Find where the given text appears and provide that cell's center as (x, y) coordinate. 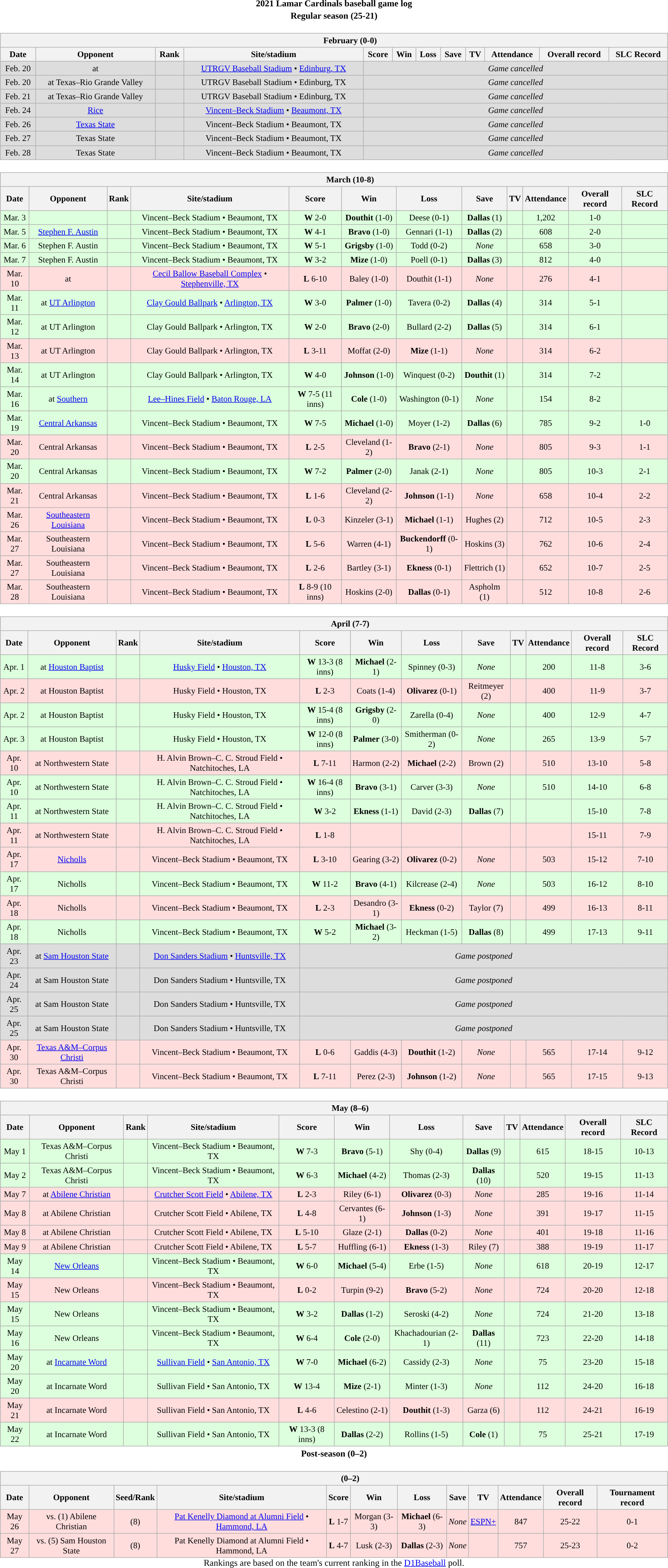
Aspholm (1) (485, 591)
2-2 (645, 495)
Feb. 24 (18, 110)
L 3-10 (325, 859)
W 6-3 (307, 1175)
Feb. 26 (18, 125)
25-21 (593, 1434)
Olivarez (0-3) (426, 1194)
Palmer (2-0) (369, 471)
March (10-8) (334, 179)
Palmer (3-0) (376, 739)
Baley (1-0) (369, 279)
Douthit (1-2) (432, 1052)
May 27 (15, 1546)
3-7 (645, 691)
May 26 (15, 1521)
12-17 (644, 1266)
17-15 (597, 1076)
Gennari (1-1) (429, 232)
W 4-1 (315, 232)
L 4-6 (307, 1410)
16-18 (644, 1386)
Olivarez (0-1) (432, 691)
Bravo (2-1) (429, 447)
Dallas (5) (485, 327)
10-5 (595, 520)
Moyer (1-2) (429, 423)
Lusk (2-3) (374, 1546)
Ekness (1-1) (376, 811)
Moffat (2-0) (369, 351)
25-22 (570, 1521)
Thomas (2-3) (426, 1175)
W 16-4 (8 inns) (325, 788)
11-8 (597, 667)
Michael (5-4) (362, 1266)
Poell (0-1) (429, 260)
7-9 (645, 835)
W 7-3 (307, 1151)
Deese (0-1) (429, 217)
Dallas (9) (484, 1151)
Dallas (2) (485, 232)
9-13 (645, 1076)
W 7-2 (315, 471)
Feb. 27 (18, 138)
23-20 (593, 1362)
Dallas (3) (485, 260)
May 14 (15, 1266)
Kilcrease (2-4) (432, 884)
Hoskins (2-0) (369, 591)
20-20 (593, 1289)
Shy (0-4) (426, 1151)
Coats (1-4) (376, 691)
L 6-10 (315, 279)
Ekness (1-3) (426, 1247)
4-0 (595, 260)
Mar. 16 (15, 399)
Johnson (1-3) (426, 1213)
7-8 (645, 811)
24-21 (593, 1410)
608 (546, 232)
Douthit (1) (485, 375)
391 (543, 1213)
15-10 (597, 811)
5-8 (645, 763)
Dallas (1-2) (362, 1314)
8-11 (645, 908)
Warren (4-1) (369, 544)
0-1 (632, 1521)
19-15 (593, 1175)
Michael (4-2) (362, 1175)
Bravo (4-1) (376, 884)
19-18 (593, 1232)
13-18 (644, 1314)
Michael (1-1) (429, 520)
2-5 (645, 568)
4-7 (645, 715)
6-1 (595, 327)
Buckendorff (0-1) (429, 544)
10-3 (595, 471)
Michael (6-2) (362, 1362)
785 (546, 423)
Carver (3-3) (432, 788)
Washington (0-1) (429, 399)
17-19 (644, 1434)
Winquest (0-2) (429, 375)
Apr. 3 (14, 739)
Grigsby (1-0) (369, 245)
Bravo (3-1) (376, 788)
Hoskins (3) (485, 544)
L 5-7 (307, 1247)
3-0 (595, 245)
February (0-0) (334, 40)
Michael (6-3) (422, 1521)
Spinney (0-3) (432, 667)
9-11 (645, 931)
W 5-1 (315, 245)
Douthit (1-0) (369, 217)
2-6 (645, 591)
Dallas (11) (484, 1338)
1,202 (546, 217)
Todd (0-2) (429, 245)
Dallas (2-3) (422, 1546)
Mize (1-1) (429, 351)
L 4-7 (338, 1546)
757 (521, 1546)
L 0-3 (315, 520)
Michael (2-2) (432, 763)
Dallas (10) (484, 1175)
Cecil Ballow Baseball Complex • Stephenville, TX (210, 279)
Mar. 11 (15, 303)
Tavera (0-2) (429, 303)
L 5-6 (315, 544)
Kinzeler (3-1) (369, 520)
W 12-0 (8 inns) (325, 739)
388 (543, 1247)
10-4 (595, 495)
12-9 (597, 715)
11-17 (644, 1247)
Mize (1-0) (369, 260)
Erbe (1-5) (426, 1266)
Hughes (2) (485, 520)
Cole (1-0) (369, 399)
Cassidy (2-3) (426, 1362)
2-4 (645, 544)
Mar. 19 (15, 423)
154 (546, 399)
Douthit (1-3) (426, 1410)
22-20 (593, 1338)
Johnson (1-1) (429, 495)
652 (546, 568)
Rice (95, 110)
L 0-2 (307, 1289)
Olivarez (0-2) (432, 859)
Douthit (1-1) (429, 279)
Michael (2-1) (376, 667)
May 7 (15, 1194)
19-17 (593, 1213)
7-10 (645, 859)
Cole (1) (484, 1434)
W 4-0 (315, 375)
Cole (2-0) (362, 1338)
11-13 (644, 1175)
Cleveland (2-2) (369, 495)
Dallas (4) (485, 303)
Dallas (8) (486, 931)
Palmer (1-0) (369, 303)
10-13 (644, 1151)
Janak (2-1) (429, 471)
11-16 (644, 1232)
Dallas (7) (486, 811)
L 1-8 (325, 835)
10-7 (595, 568)
Smitherman (0-2) (432, 739)
Mar. 28 (15, 591)
Bravo (1-0) (369, 232)
L 8-9 (10 inns) (315, 591)
Seed/Rank (135, 1498)
285 (543, 1194)
723 (543, 1338)
712 (546, 520)
Mar. 21 (15, 495)
Rollins (1-5) (426, 1434)
Heckman (1-5) (432, 931)
8-2 (595, 399)
vs. (5) Sam Houston State (72, 1546)
April (7-7) (334, 623)
Brown (2) (486, 763)
0-2 (632, 1546)
Gaddis (4-3) (376, 1052)
L 3-11 (315, 351)
Cleveland (1-2) (369, 447)
16-19 (644, 1410)
Dallas (6) (485, 423)
21-20 (593, 1314)
L 1-7 (338, 1521)
Reitmeyer (2) (486, 691)
L 0-6 (325, 1052)
Ekness (0-1) (429, 568)
Apr. 24 (14, 980)
ESPN+ (483, 1521)
Michael (3-2) (376, 931)
9-3 (595, 447)
Huffling (6-1) (362, 1247)
W 7-0 (307, 1362)
Seroski (4-2) (426, 1314)
10-6 (595, 544)
Bravo (5-2) (426, 1289)
2-3 (645, 520)
W 6-0 (307, 1266)
W 7-5 (315, 423)
Flettrich (1) (485, 568)
May 22 (15, 1434)
May 2 (15, 1175)
May 9 (15, 1247)
Turpin (9-2) (362, 1289)
Minter (1-3) (426, 1386)
12-18 (644, 1289)
Mar. 12 (15, 327)
16-12 (597, 884)
L 5-10 (307, 1232)
15-12 (597, 859)
618 (543, 1266)
17-14 (597, 1052)
Dallas (0-2) (426, 1232)
16-13 (597, 908)
L 2-5 (315, 447)
5-7 (645, 739)
14-18 (644, 1338)
Cervantes (6-1) (362, 1213)
9-12 (645, 1052)
5-1 (595, 303)
W 6-4 (307, 1338)
W 7-5 (11 inns) (315, 399)
Mar. 13 (15, 351)
Mar. 5 (15, 232)
9-2 (595, 423)
(0–2) (334, 1479)
Zarella (0-4) (432, 715)
vs. (1) Abilene Christian (72, 1521)
at Southern (68, 399)
401 (543, 1232)
Perez (2-3) (376, 1076)
2-1 (645, 471)
Desandro (3-1) (376, 908)
Riley (7) (484, 1247)
Garza (6) (484, 1410)
Mar. 7 (15, 260)
Riley (6-1) (362, 1194)
265 (549, 739)
Mar. 26 (15, 520)
Ekness (0-2) (432, 908)
L 2-6 (315, 568)
25-23 (570, 1546)
13-9 (597, 739)
L 1-6 (315, 495)
4-1 (595, 279)
18-15 (593, 1151)
17-13 (597, 931)
Mar. 10 (15, 279)
8-10 (645, 884)
W 13-4 (307, 1386)
Mar. 14 (15, 375)
Mar. 3 (15, 217)
14-10 (597, 788)
24-20 (593, 1386)
Feb. 28 (18, 153)
May (8–6) (334, 1108)
276 (546, 279)
David (2-3) (432, 811)
W 11-2 (325, 884)
Apr. 23 (14, 956)
Taylor (7) (486, 908)
15-18 (644, 1362)
Celestino (2-1) (362, 1410)
Bravo (5-1) (362, 1151)
Dallas (2-2) (362, 1434)
19-19 (593, 1247)
Bullard (2-2) (429, 327)
W 15-4 (8 inns) (325, 715)
200 (549, 667)
615 (543, 1151)
Harmon (2-2) (376, 763)
Michael (1-0) (369, 423)
Bartley (3-1) (369, 568)
Gearing (3-2) (376, 859)
Khachadourian (2-1) (426, 1338)
19-16 (593, 1194)
W 5-2 (325, 931)
2-0 (595, 232)
Morgan (3-3) (374, 1521)
May 21 (15, 1410)
Dallas (1) (485, 217)
512 (546, 591)
3-6 (645, 667)
May 16 (15, 1338)
13-10 (597, 763)
812 (546, 260)
Bravo (2-0) (369, 327)
Johnson (1-0) (369, 375)
Feb. 21 (18, 97)
L 4-8 (307, 1213)
6-8 (645, 788)
762 (546, 544)
Dallas (0-1) (429, 591)
6-2 (595, 351)
20-19 (593, 1266)
520 (543, 1175)
Lee–Hines Field • Baton Rouge, LA (210, 399)
Grigsby (2-0) (376, 715)
15-11 (597, 835)
7-2 (595, 375)
Mize (2-1) (362, 1386)
Tournament record (632, 1498)
11-15 (644, 1213)
W 3-0 (315, 303)
11-9 (597, 691)
1-1 (645, 447)
Glaze (2-1) (362, 1232)
11-14 (644, 1194)
Mar. 6 (15, 245)
10-8 (595, 591)
Johnson (1-2) (432, 1076)
May 1 (15, 1151)
Apr. 1 (14, 667)
847 (521, 1521)
